Extract the (x, y) coordinate from the center of the cell holding the provided text.  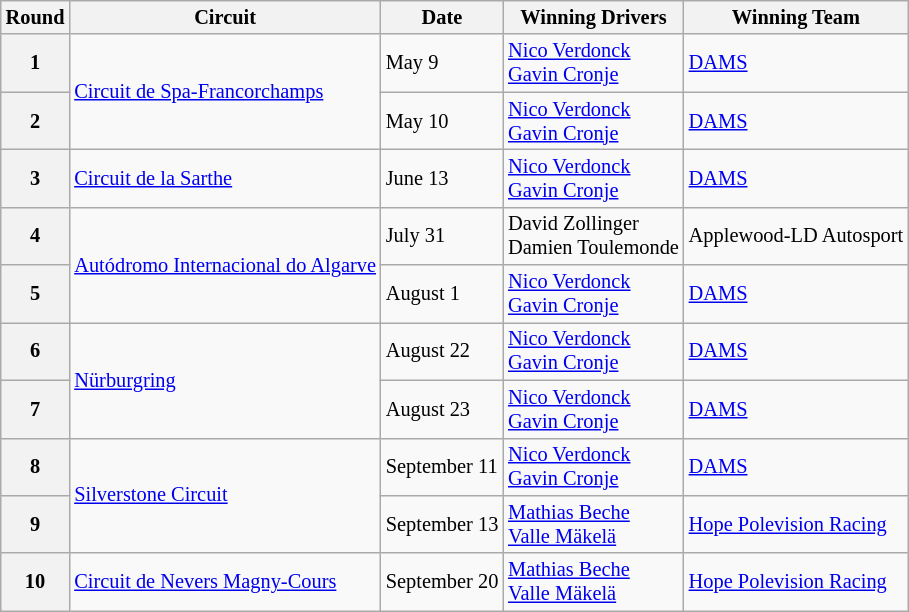
July 31 (442, 236)
June 13 (442, 178)
September 11 (442, 467)
David Zollinger Damien Toulemonde (594, 236)
8 (36, 467)
6 (36, 351)
9 (36, 524)
10 (36, 582)
2 (36, 121)
May 9 (442, 63)
August 22 (442, 351)
Winning Team (796, 17)
4 (36, 236)
Nürburgring (224, 380)
Circuit de la Sarthe (224, 178)
Autódromo Internacional do Algarve (224, 264)
Applewood-LD Autosport (796, 236)
Winning Drivers (594, 17)
May 10 (442, 121)
August 1 (442, 294)
Circuit (224, 17)
7 (36, 409)
Circuit de Spa-Francorchamps (224, 92)
August 23 (442, 409)
September 13 (442, 524)
September 20 (442, 582)
1 (36, 63)
5 (36, 294)
Round (36, 17)
Silverstone Circuit (224, 496)
Date (442, 17)
Circuit de Nevers Magny-Cours (224, 582)
3 (36, 178)
